Determine the (x, y) coordinate at the center of the cell enclosing the given text.  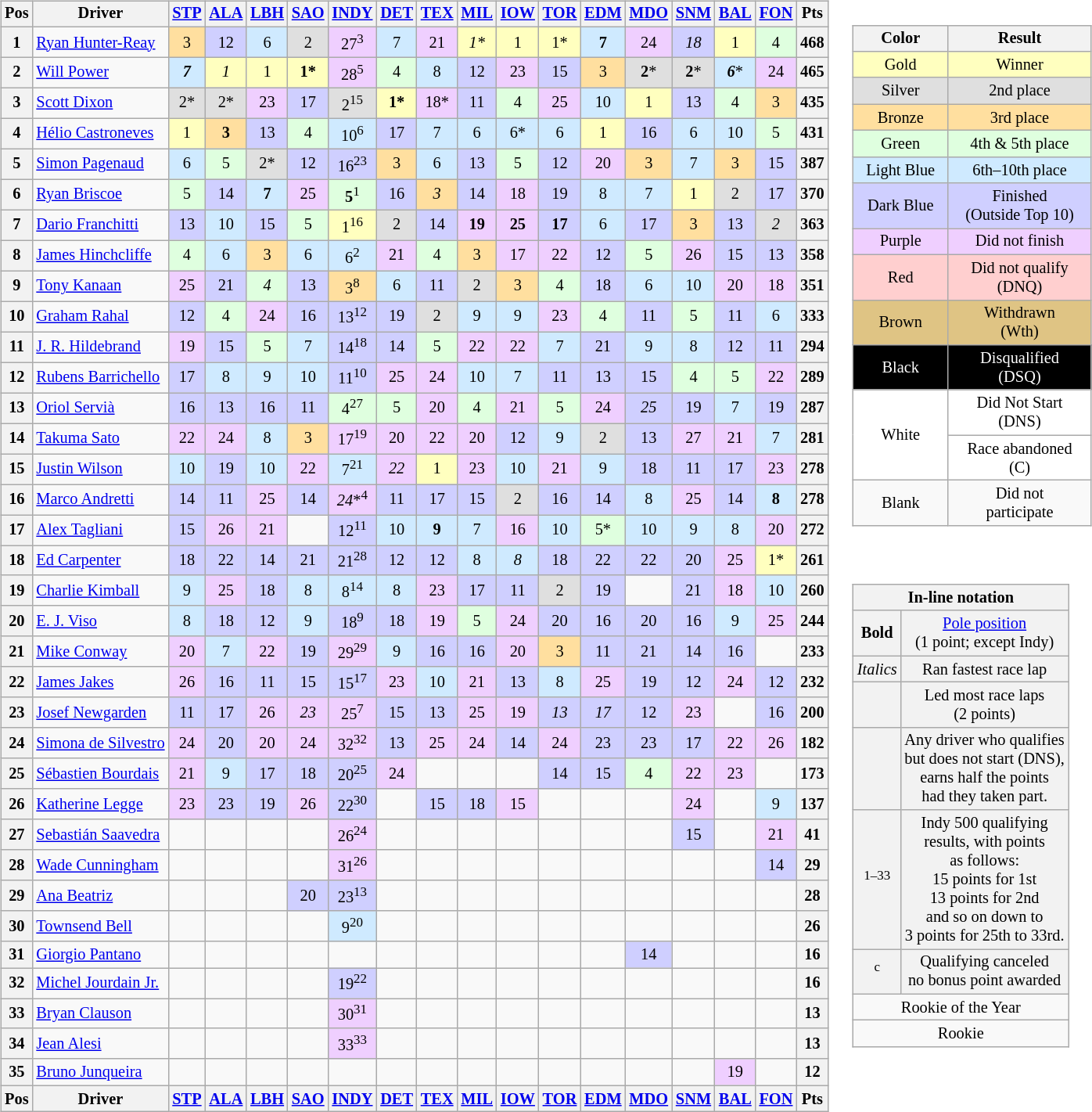
Light Blue (901, 170)
232 (812, 682)
Black (901, 368)
289 (812, 377)
294 (812, 347)
Rookie (961, 1034)
272 (812, 531)
Simona de Silvestro (100, 743)
Winner (1020, 65)
Withdrawn(Wth) (1020, 322)
182 (812, 743)
Result (1020, 38)
3126 (353, 865)
1418 (353, 347)
1517 (353, 682)
920 (353, 927)
3031 (353, 1014)
6th–10th place (1020, 170)
Michel Jourdain Jr. (100, 983)
Disqualified(DSQ) (1020, 368)
215 (353, 103)
30 (16, 927)
Ed Carpenter (100, 560)
51 (353, 194)
White (901, 435)
38 (353, 286)
2624 (353, 834)
370 (812, 194)
Gold (901, 65)
2025 (353, 773)
273 (353, 42)
3232 (353, 743)
Silver (901, 91)
c (878, 972)
In-line notation (961, 598)
387 (812, 164)
Blank (901, 503)
Rookie of the Year (961, 1007)
34 (16, 1044)
Ran fastest race lap (985, 669)
Finished(Outside Top 10) (1020, 206)
Graham Rahal (100, 316)
173 (812, 773)
Sebastián Saavedra (100, 834)
3333 (353, 1044)
2929 (353, 651)
2nd place (1020, 91)
814 (353, 590)
1–33 (878, 880)
Did not finish (1020, 242)
1623 (353, 164)
Takuma Sato (100, 438)
Bruno Junqueira (100, 1072)
Scott Dixon (100, 103)
Ryan Briscoe (100, 194)
Wade Cunningham (100, 865)
18* (437, 103)
2230 (353, 804)
333 (812, 316)
465 (812, 72)
Bold (878, 633)
James Jakes (100, 682)
257 (353, 712)
1719 (353, 438)
24*4 (353, 499)
Ryan Hunter-Reay (100, 42)
Oriol Servià (100, 408)
2128 (353, 560)
Will Power (100, 72)
233 (812, 651)
32 (16, 983)
189 (353, 621)
431 (812, 133)
200 (812, 712)
358 (812, 255)
Did notparticipate (1020, 503)
E. J. Viso (100, 621)
Josef Newgarden (100, 712)
1312 (353, 316)
31 (16, 955)
Red (901, 277)
Dario Franchitti (100, 225)
261 (812, 560)
Italics (878, 669)
J. R. Hildebrand (100, 347)
116 (353, 225)
Dark Blue (901, 206)
Qualifying canceledno bonus point awarded (985, 972)
281 (812, 438)
Marco Andretti (100, 499)
Giorgio Pantano (100, 955)
Did Not Start(DNS) (1020, 412)
Race abandoned(C) (1020, 458)
Ana Beatriz (100, 895)
5* (602, 531)
Rubens Barrichello (100, 377)
Color (901, 38)
Sébastien Bourdais (100, 773)
Jean Alesi (100, 1044)
Justin Wilson (100, 470)
Any driver who qualifiesbut does not start (DNS),earns half the pointshad they taken part. (985, 768)
287 (812, 408)
Mike Conway (100, 651)
33 (16, 1014)
Townsend Bell (100, 927)
1110 (353, 377)
427 (353, 408)
Alex Tagliani (100, 531)
260 (812, 590)
285 (353, 72)
1211 (353, 531)
Pole position(1 point; except Indy) (985, 633)
244 (812, 621)
Did not qualify(DNQ) (1020, 277)
Simon Pagenaud (100, 164)
Led most race laps(2 points) (985, 705)
435 (812, 103)
1922 (353, 983)
Brown (901, 322)
Katherine Legge (100, 804)
3rd place (1020, 117)
Green (901, 144)
41 (812, 834)
Tony Kanaan (100, 286)
2313 (353, 895)
35 (16, 1072)
363 (812, 225)
Charlie Kimball (100, 590)
James Hinchcliffe (100, 255)
Purple (901, 242)
62 (353, 255)
Indy 500 qualifying results, with points as follows: 15 points for 1st13 points for 2ndand so on down to3 points for 25th to 33rd. (985, 880)
Bronze (901, 117)
468 (812, 42)
137 (812, 804)
721 (353, 470)
Hélio Castroneves (100, 133)
351 (812, 286)
106 (353, 133)
Bryan Clauson (100, 1014)
4th & 5th place (1020, 144)
